Locate the cell with the specified text and output its [X, Y] center coordinate. 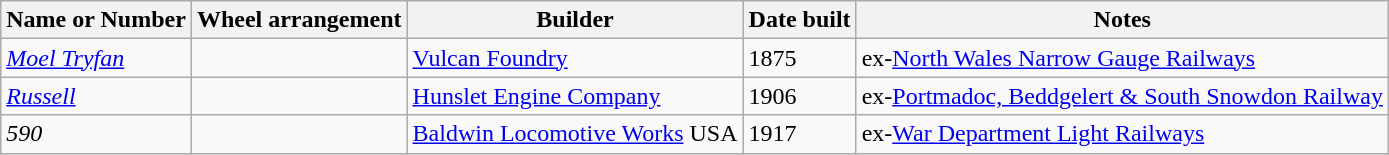
Moel Tryfan [96, 58]
590 [96, 134]
ex-War Department Light Railways [1122, 134]
Wheel arrangement [299, 20]
Name or Number [96, 20]
1906 [800, 96]
ex-Portmadoc, Beddgelert & South Snowdon Railway [1122, 96]
ex-North Wales Narrow Gauge Railways [1122, 58]
Builder [575, 20]
Hunslet Engine Company [575, 96]
1917 [800, 134]
Date built [800, 20]
Baldwin Locomotive Works USA [575, 134]
Vulcan Foundry [575, 58]
Russell [96, 96]
Notes [1122, 20]
1875 [800, 58]
